Find where the given text appears and provide that cell's center as (x, y) coordinate. 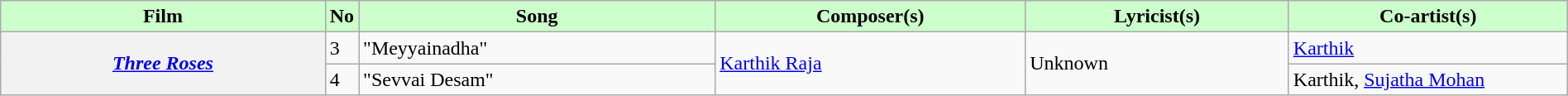
Film (163, 17)
Song (538, 17)
Three Roses (163, 64)
Lyricist(s) (1158, 17)
Karthik, Sujatha Mohan (1427, 79)
Co-artist(s) (1427, 17)
3 (342, 48)
4 (342, 79)
"Sevvai Desam" (538, 79)
Karthik Raja (870, 64)
Karthik (1427, 48)
Unknown (1158, 64)
No (342, 17)
"Meyyainadha" (538, 48)
Composer(s) (870, 17)
